Return [x, y] of the center of cell containing provided text 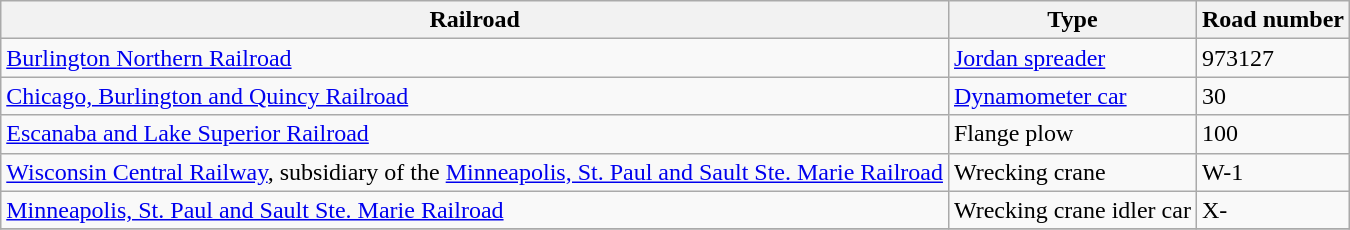
30 [1272, 96]
Minneapolis, St. Paul and Sault Ste. Marie Railroad [475, 210]
Wisconsin Central Railway, subsidiary of the Minneapolis, St. Paul and Sault Ste. Marie Railroad [475, 172]
Type [1072, 20]
Jordan spreader [1072, 58]
Dynamometer car [1072, 96]
Road number [1272, 20]
Flange plow [1072, 134]
Railroad [475, 20]
X- [1272, 210]
Burlington Northern Railroad [475, 58]
W-1 [1272, 172]
100 [1272, 134]
Chicago, Burlington and Quincy Railroad [475, 96]
Wrecking crane idler car [1072, 210]
973127 [1272, 58]
Wrecking crane [1072, 172]
Escanaba and Lake Superior Railroad [475, 134]
